Pinpoint the cell where the given text exists, returning its (x, y) midpoint coordinate. 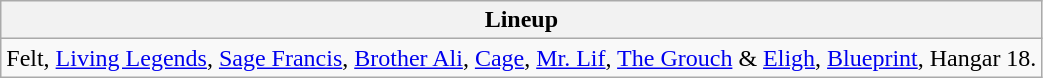
Felt, Living Legends, Sage Francis, Brother Ali, Cage, Mr. Lif, The Grouch & Eligh, Blueprint, Hangar 18. (522, 58)
Lineup (522, 20)
